Find where the given text appears and provide that cell's center as (x, y) coordinate. 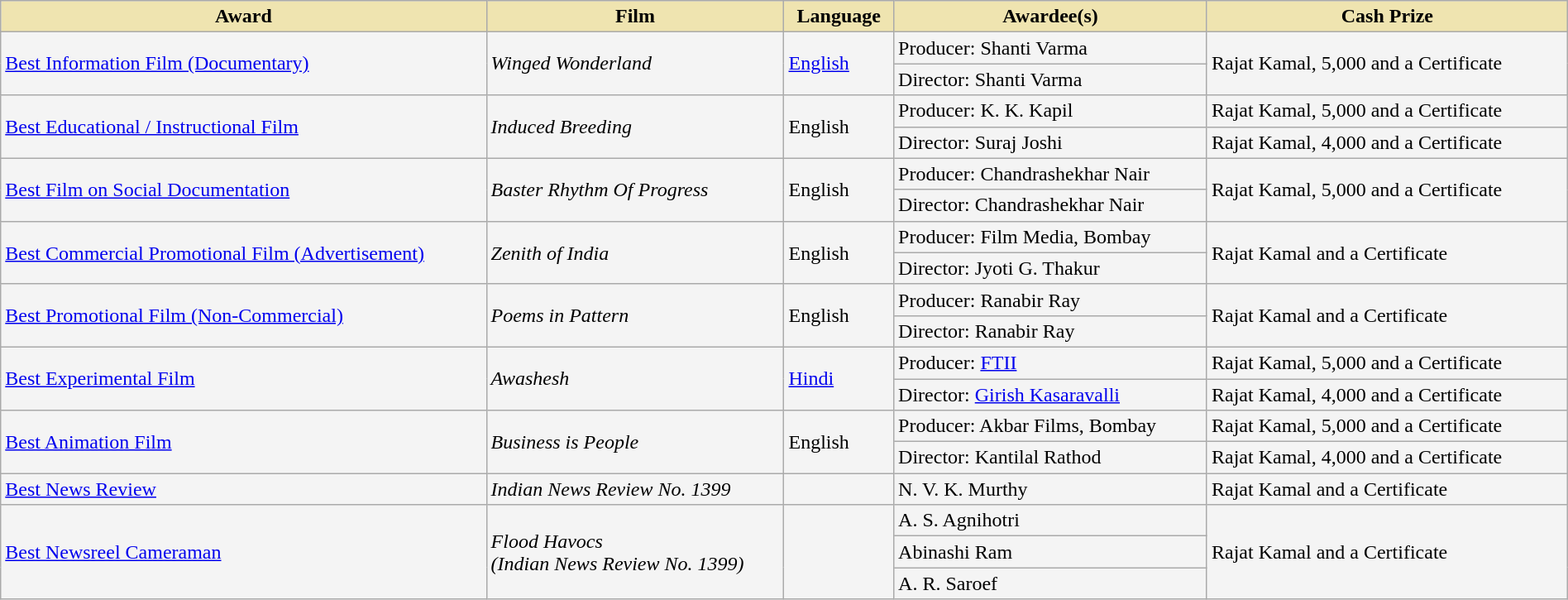
Director: Jyoti G. Thakur (1050, 268)
Best News Review (243, 489)
Best Educational / Instructional Film (243, 127)
Cash Prize (1387, 17)
Producer: Ranabir Ray (1050, 300)
Best Information Film (Documentary) (243, 64)
Language (839, 17)
Best Promotional Film (Non-Commercial) (243, 315)
Abinashi Ram (1050, 552)
Film (635, 17)
Zenith of India (635, 252)
Induced Breeding (635, 127)
Director: Shanti Varma (1050, 79)
Producer: FTII (1050, 362)
Producer: Akbar Films, Bombay (1050, 426)
A. R. Saroef (1050, 583)
Indian News Review No. 1399 (635, 489)
Awashesh (635, 378)
Award (243, 17)
Director: Girish Kasaravalli (1050, 395)
Producer: K. K. Kapil (1050, 111)
Best Commercial Promotional Film (Advertisement) (243, 252)
Best Newsreel Cameraman (243, 552)
Business is People (635, 442)
Flood Havocs(Indian News Review No. 1399) (635, 552)
Best Animation Film (243, 442)
Director: Suraj Joshi (1050, 142)
Producer: Shanti Varma (1050, 48)
Best Film on Social Documentation (243, 190)
Director: Chandrashekhar Nair (1050, 205)
Producer: Chandrashekhar Nair (1050, 174)
Hindi (839, 378)
Baster Rhythm Of Progress (635, 190)
Winged Wonderland (635, 64)
N. V. K. Murthy (1050, 489)
Awardee(s) (1050, 17)
Producer: Film Media, Bombay (1050, 237)
Director: Kantilal Rathod (1050, 458)
A. S. Agnihotri (1050, 521)
Director: Ranabir Ray (1050, 331)
Best Experimental Film (243, 378)
Poems in Pattern (635, 315)
